Determine the [X, Y] coordinate at the center of the cell enclosing the given text.  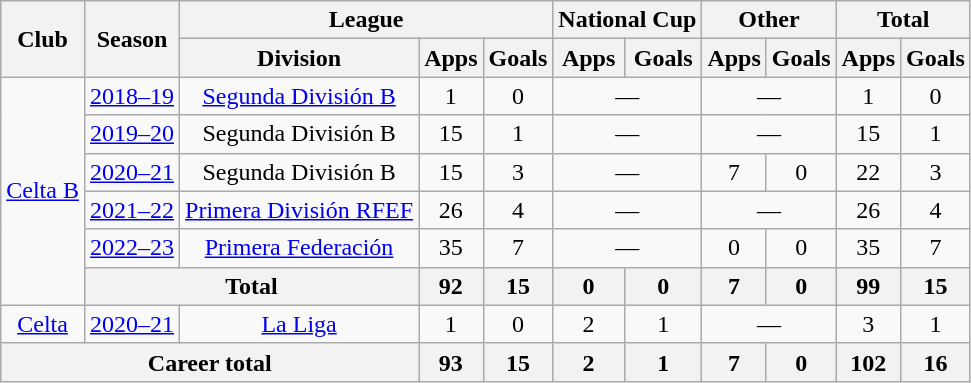
Celta [43, 324]
Season [132, 39]
102 [868, 362]
Club [43, 39]
Division [300, 58]
Celta B [43, 191]
Other [769, 20]
La Liga [300, 324]
22 [868, 172]
2022–23 [132, 248]
93 [451, 362]
16 [936, 362]
National Cup [628, 20]
Career total [210, 362]
2019–20 [132, 134]
99 [868, 286]
2018–19 [132, 96]
Primera Federación [300, 248]
League [366, 20]
Primera División RFEF [300, 210]
2021–22 [132, 210]
92 [451, 286]
